Determine the (X, Y) coordinate at the center of the cell enclosing the given text.  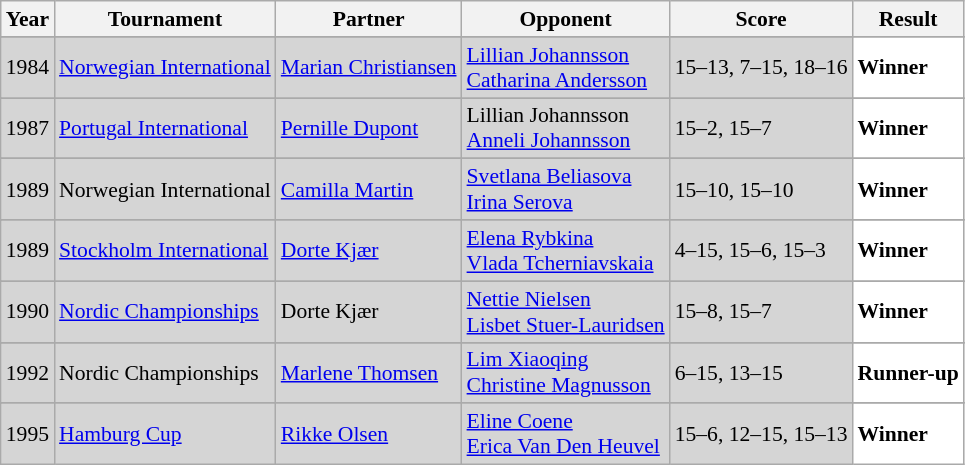
6–15, 13–15 (762, 372)
Opponent (566, 19)
Partner (369, 19)
Lillian Johannsson Catharina Andersson (566, 68)
Runner-up (908, 372)
Stockholm International (165, 250)
Pernille Dupont (369, 128)
Portugal International (165, 128)
Marian Christiansen (369, 68)
Nettie Nielsen Lisbet Stuer-Lauridsen (566, 312)
15–10, 15–10 (762, 190)
Year (28, 19)
1992 (28, 372)
Marlene Thomsen (369, 372)
Hamburg Cup (165, 434)
Svetlana Beliasova Irina Serova (566, 190)
Rikke Olsen (369, 434)
Eline Coene Erica Van Den Heuvel (566, 434)
15–6, 12–15, 15–13 (762, 434)
Tournament (165, 19)
1984 (28, 68)
15–2, 15–7 (762, 128)
1990 (28, 312)
1995 (28, 434)
Score (762, 19)
Lillian Johannsson Anneli Johannsson (566, 128)
Lim Xiaoqing Christine Magnusson (566, 372)
4–15, 15–6, 15–3 (762, 250)
15–13, 7–15, 18–16 (762, 68)
Elena Rybkina Vlada Tcherniavskaia (566, 250)
15–8, 15–7 (762, 312)
1987 (28, 128)
Camilla Martin (369, 190)
Result (908, 19)
